Return the [X, Y] coordinate for the center point of the cell that contains the specified text.  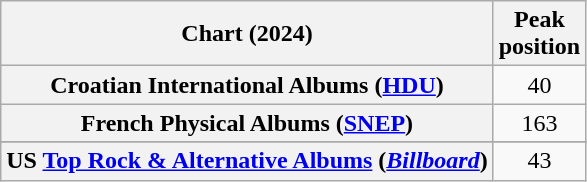
US Top Rock & Alternative Albums (Billboard) [247, 161]
43 [539, 161]
French Physical Albums (SNEP) [247, 123]
Chart (2024) [247, 34]
163 [539, 123]
40 [539, 85]
Croatian International Albums (HDU) [247, 85]
Peakposition [539, 34]
